Capture the cell that displays the provided text and extract its (X, Y) central coordinate. 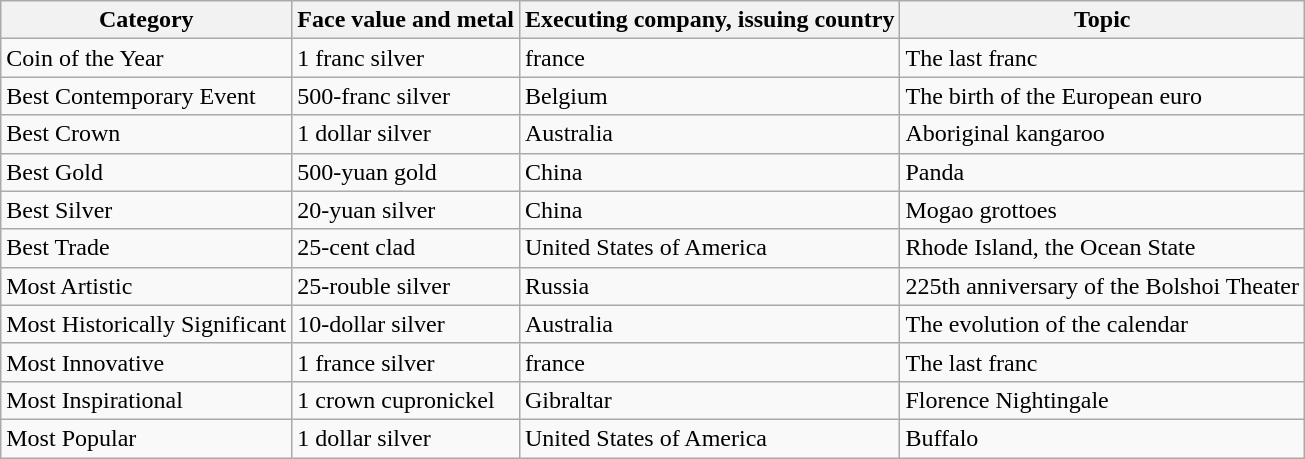
Most Innovative (146, 362)
Rhode Island, the Ocean State (1102, 248)
Mogao grottoes (1102, 210)
Face value and metal (406, 20)
Best Silver (146, 210)
225th anniversary of the Bolshoi Theater (1102, 286)
Most Historically Significant (146, 324)
Buffalo (1102, 438)
10-dollar silver (406, 324)
1 france silver (406, 362)
Most Inspirational (146, 400)
500-yuan gold (406, 172)
Russia (709, 286)
1 crown cupronickel (406, 400)
The evolution of the calendar (1102, 324)
500-franc silver (406, 96)
Aboriginal kangaroo (1102, 134)
Most Artistic (146, 286)
Topic (1102, 20)
Coin of the Year (146, 58)
Best Gold (146, 172)
The birth of the European euro (1102, 96)
Most Popular (146, 438)
Best Contemporary Event (146, 96)
Best Trade (146, 248)
Gibraltar (709, 400)
Category (146, 20)
Florence Nightingale (1102, 400)
Panda (1102, 172)
Executing company, issuing country (709, 20)
Belgium (709, 96)
1 franc silver (406, 58)
20-yuan silver (406, 210)
Best Crown (146, 134)
25-rouble silver (406, 286)
25-cent clad (406, 248)
